Capture the cell that displays the provided text and extract its (x, y) central coordinate. 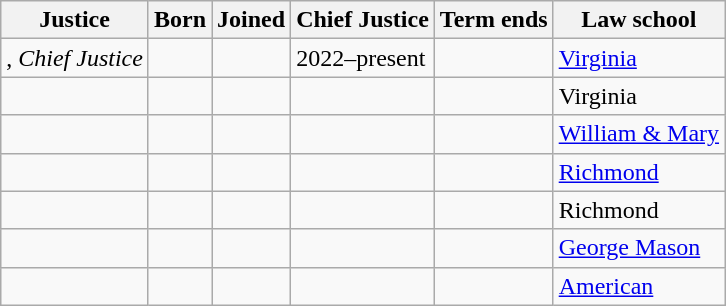
Term ends (494, 20)
American (638, 286)
Justice (75, 20)
William & Mary (638, 134)
Born (180, 20)
Joined (252, 20)
2022–present (363, 58)
Law school (638, 20)
George Mason (638, 248)
Chief Justice (363, 20)
, Chief Justice (75, 58)
